Find where the given text appears and provide that cell's center as (x, y) coordinate. 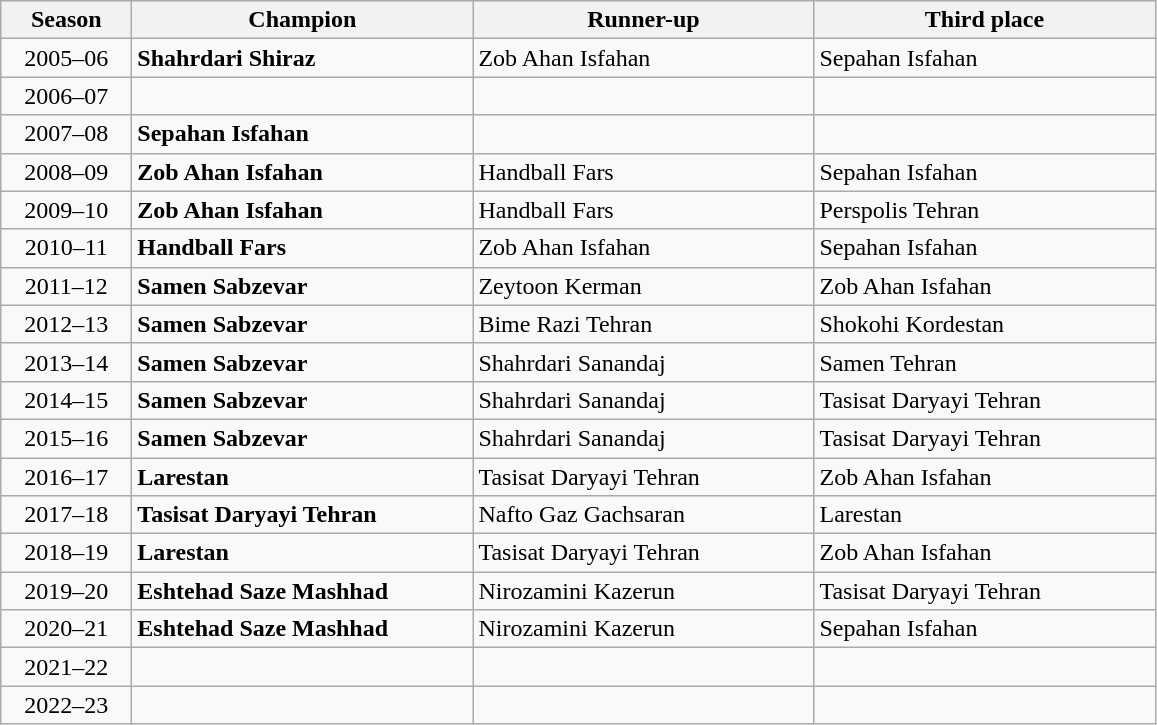
Season (66, 20)
2007–08 (66, 134)
2005–06 (66, 58)
Shahrdari Shiraz (302, 58)
2008–09 (66, 172)
Zeytoon Kerman (644, 286)
Perspolis Tehran (984, 210)
2013–14 (66, 362)
2022–23 (66, 705)
2011–12 (66, 286)
Samen Tehran (984, 362)
2016–17 (66, 477)
2020–21 (66, 629)
2009–10 (66, 210)
2021–22 (66, 667)
Bime Razi Tehran (644, 324)
Shokohi Kordestan (984, 324)
Third place (984, 20)
2014–15 (66, 400)
2015–16 (66, 438)
Nafto Gaz Gachsaran (644, 515)
2017–18 (66, 515)
Champion (302, 20)
2019–20 (66, 591)
2010–11 (66, 248)
2006–07 (66, 96)
Runner-up (644, 20)
2012–13 (66, 324)
2018–19 (66, 553)
